Locate the cell with the specified text and output its [X, Y] center coordinate. 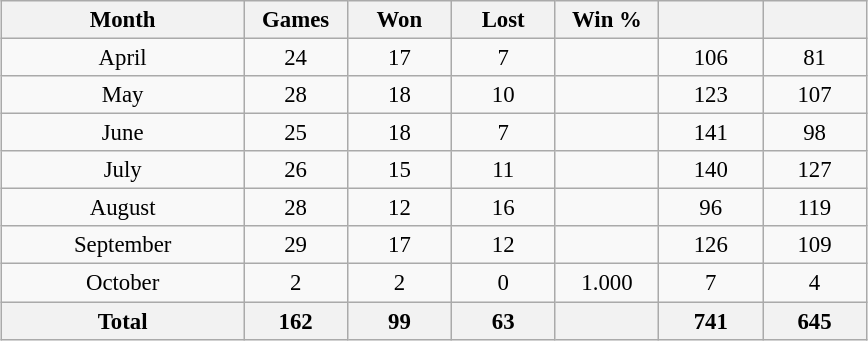
126 [711, 245]
July [123, 170]
123 [711, 95]
107 [815, 95]
141 [711, 133]
May [123, 95]
Total [123, 321]
26 [296, 170]
September [123, 245]
4 [815, 283]
119 [815, 208]
99 [399, 321]
140 [711, 170]
16 [503, 208]
1.000 [607, 283]
127 [815, 170]
109 [815, 245]
98 [815, 133]
25 [296, 133]
Win % [607, 20]
81 [815, 58]
162 [296, 321]
October [123, 283]
645 [815, 321]
Won [399, 20]
741 [711, 321]
15 [399, 170]
August [123, 208]
11 [503, 170]
Games [296, 20]
Lost [503, 20]
24 [296, 58]
96 [711, 208]
63 [503, 321]
April [123, 58]
Month [123, 20]
0 [503, 283]
106 [711, 58]
June [123, 133]
10 [503, 95]
29 [296, 245]
